Locate the cell with the specified text and output its [x, y] center coordinate. 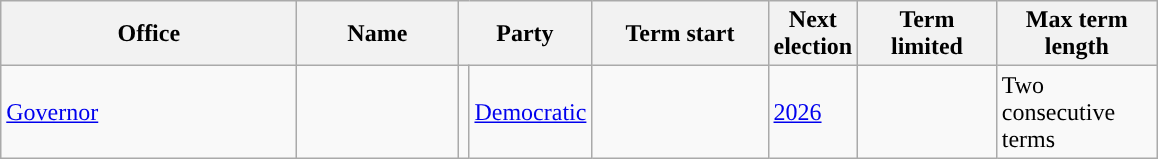
Party [525, 34]
Max term length [1076, 34]
Two consecutive terms [1076, 112]
Term start [680, 34]
Office [149, 34]
Next election [813, 34]
Democratic [530, 112]
Name [378, 34]
Term limited [928, 34]
Governor [149, 112]
2026 [813, 112]
